Identify which cell holds the provided text, then report its (x, y) central coordinate. 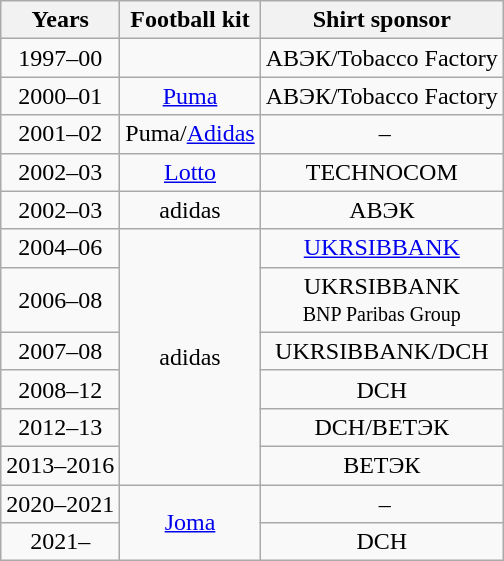
UKRSIBBANK (382, 248)
АВЭК (382, 210)
TECHNOCOM (382, 172)
2020–2021 (60, 503)
2001–02 (60, 134)
2012–13 (60, 427)
UKRSIBBANK/DCH (382, 351)
Puma/Adidas (190, 134)
1997–00 (60, 58)
2006–08 (60, 300)
ВЕТЭК (382, 465)
Joma (190, 522)
UKRSIBBANKBNP Paribas Group (382, 300)
2000–01 (60, 96)
DCH/ВЕТЭК (382, 427)
Puma (190, 96)
2021– (60, 542)
Years (60, 20)
Lotto (190, 172)
Football kit (190, 20)
Shirt sponsor (382, 20)
2007–08 (60, 351)
2008–12 (60, 389)
2004–06 (60, 248)
2013–2016 (60, 465)
